Output the [X, Y] coordinate of the center of the cell containing the given text.  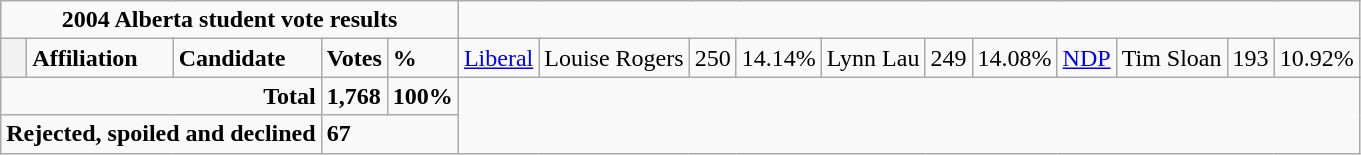
Rejected, spoiled and declined [161, 134]
249 [948, 58]
67 [390, 134]
2004 Alberta student vote results [230, 20]
Total [161, 96]
Louise Rogers [614, 58]
250 [712, 58]
Lynn Lau [873, 58]
NDP [1086, 58]
% [422, 58]
10.92% [1316, 58]
1,768 [354, 96]
Affiliation [100, 58]
100% [422, 96]
Liberal [498, 58]
193 [1250, 58]
Tim Sloan [1172, 58]
Votes [354, 58]
14.14% [778, 58]
Candidate [247, 58]
14.08% [1014, 58]
